Extract the [X, Y] coordinate from the center of the cell holding the provided text.  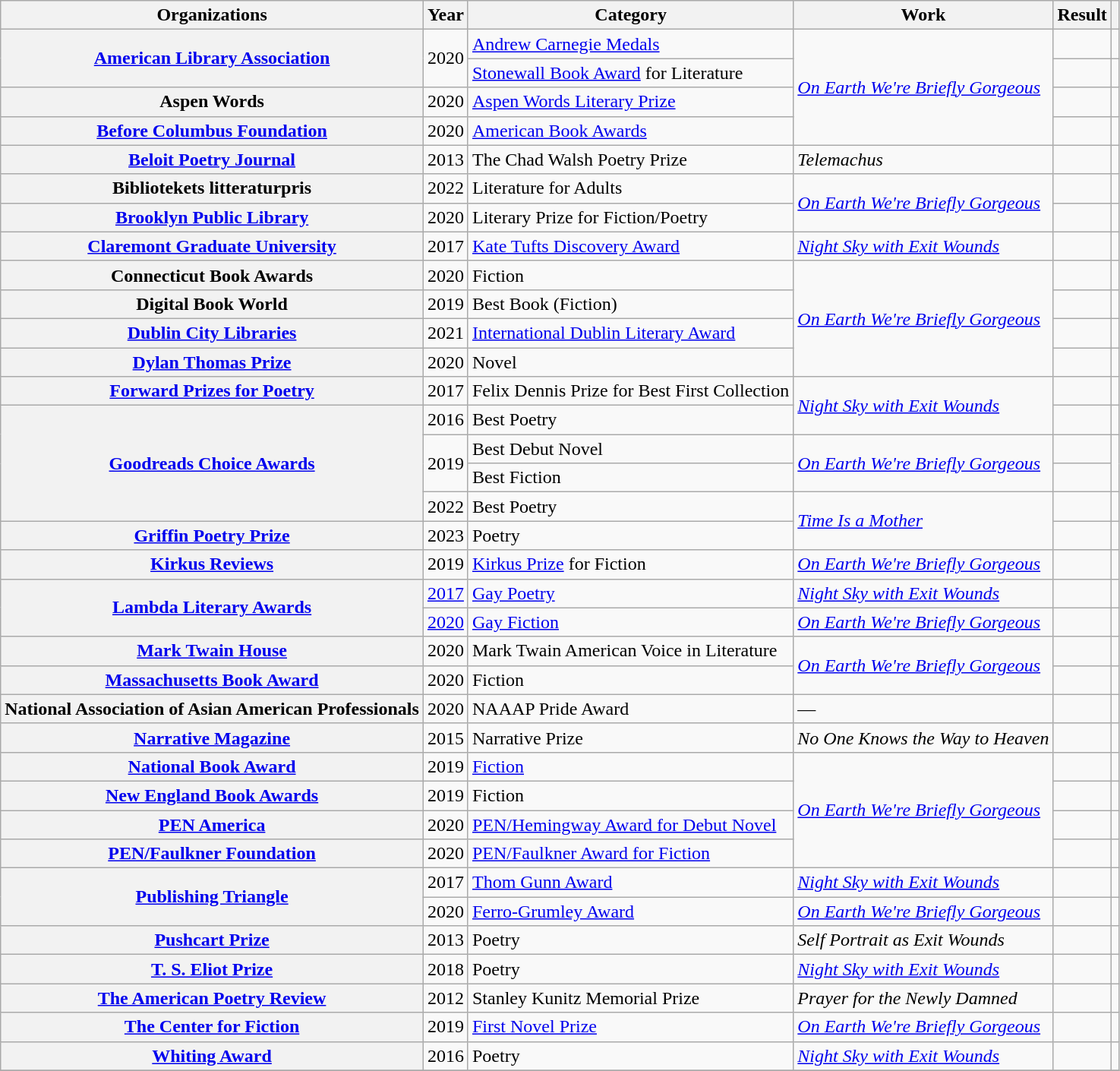
Time Is a Mother [923, 521]
Gay Poetry [630, 593]
Beloit Poetry Journal [213, 160]
Telemachus [923, 160]
Ferro-Grumley Award [630, 911]
NAAAP Pride Award [630, 709]
Digital Book World [213, 304]
Massachusetts Book Award [213, 680]
Mark Twain American Voice in Literature [630, 651]
Before Columbus Foundation [213, 131]
Claremont Graduate University [213, 246]
The American Poetry Review [213, 998]
Griffin Poetry Prize [213, 535]
Whiting Award [213, 1056]
PEN America [213, 824]
Gay Fiction [630, 622]
Aspen Words Literary Prize [630, 102]
Kirkus Reviews [213, 564]
American Book Awards [630, 131]
National Association of Asian American Professionals [213, 709]
First Novel Prize [630, 1027]
2018 [445, 969]
Dublin City Libraries [213, 333]
Narrative Magazine [213, 738]
Organizations [213, 15]
The Chad Walsh Poetry Prize [630, 160]
Bibliotekets litteraturpris [213, 188]
The Center for Fiction [213, 1027]
2023 [445, 535]
Andrew Carnegie Medals [630, 44]
2012 [445, 998]
Year [445, 15]
Goodreads Choice Awards [213, 463]
International Dublin Literary Award [630, 333]
Felix Dennis Prize for Best First Collection [630, 391]
Novel [630, 362]
Literature for Adults [630, 188]
Self Portrait as Exit Wounds [923, 940]
PEN/Faulkner Award for Fiction [630, 854]
Best Book (Fiction) [630, 304]
Category [630, 15]
Brooklyn Public Library [213, 217]
T. S. Eliot Prize [213, 969]
2021 [445, 333]
Result [1082, 15]
Kirkus Prize for Fiction [630, 564]
National Book Award [213, 766]
Publishing Triangle [213, 897]
— [923, 709]
Forward Prizes for Poetry [213, 391]
PEN/Hemingway Award for Debut Novel [630, 824]
New England Book Awards [213, 795]
Best Fiction [630, 478]
Stanley Kunitz Memorial Prize [630, 998]
No One Knows the Way to Heaven [923, 738]
Literary Prize for Fiction/Poetry [630, 217]
Best Debut Novel [630, 449]
Stonewall Book Award for Literature [630, 73]
Kate Tufts Discovery Award [630, 246]
PEN/Faulkner Foundation [213, 854]
Narrative Prize [630, 738]
Pushcart Prize [213, 940]
Dylan Thomas Prize [213, 362]
Prayer for the Newly Damned [923, 998]
Aspen Words [213, 102]
American Library Association [213, 58]
Mark Twain House [213, 651]
Connecticut Book Awards [213, 275]
2015 [445, 738]
Lambda Literary Awards [213, 608]
Work [923, 15]
Thom Gunn Award [630, 883]
